Detect which cell encompasses the target text, then output its (x, y) center coordinate. 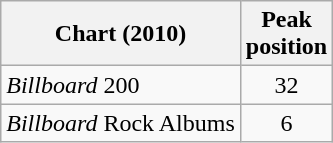
Billboard Rock Albums (121, 123)
6 (286, 123)
Chart (2010) (121, 34)
32 (286, 85)
Billboard 200 (121, 85)
Peakposition (286, 34)
